Identify which cell holds the provided text, then report its (x, y) central coordinate. 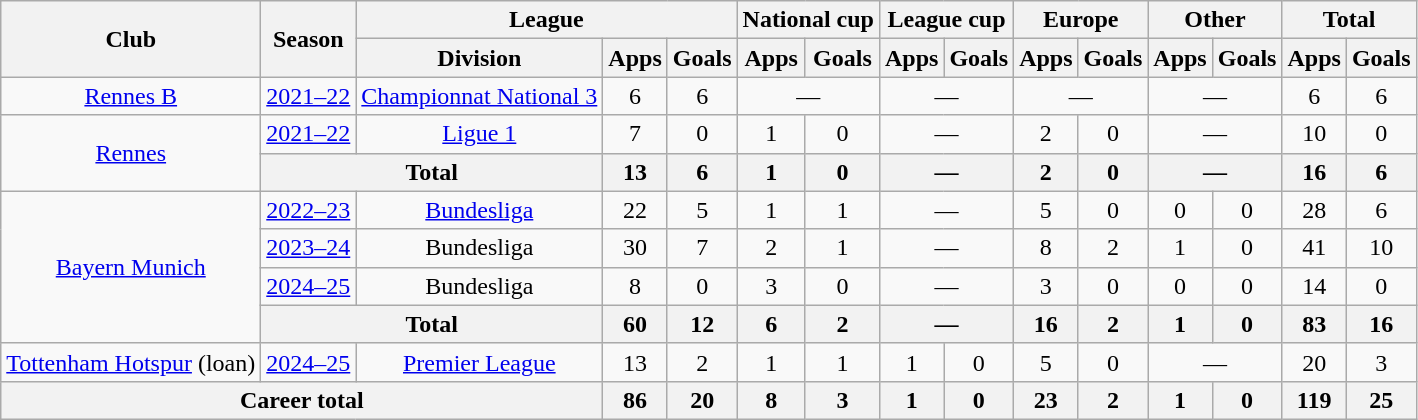
14 (1314, 286)
League (546, 20)
30 (635, 248)
Club (131, 39)
Rennes B (131, 96)
Bayern Munich (131, 267)
Tottenham Hotspur (loan) (131, 362)
Premier League (480, 362)
12 (702, 324)
2023–24 (308, 248)
National cup (808, 20)
41 (1314, 248)
Season (308, 39)
Other (1215, 20)
Division (480, 58)
2022–23 (308, 210)
23 (1046, 400)
Career total (302, 400)
60 (635, 324)
Europe (1081, 20)
83 (1314, 324)
25 (1381, 400)
Rennes (131, 153)
22 (635, 210)
Championnat National 3 (480, 96)
86 (635, 400)
119 (1314, 400)
League cup (946, 20)
28 (1314, 210)
Ligue 1 (480, 134)
